Detect which cell encompasses the target text, then output its [X, Y] center coordinate. 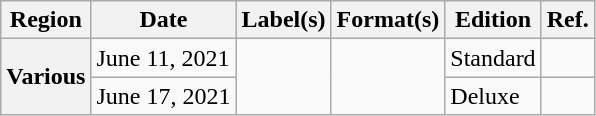
Various [46, 77]
Format(s) [388, 20]
Deluxe [493, 96]
Region [46, 20]
June 11, 2021 [164, 58]
June 17, 2021 [164, 96]
Date [164, 20]
Label(s) [284, 20]
Ref. [568, 20]
Edition [493, 20]
Standard [493, 58]
